Locate the cell with the specified text and output its (x, y) center coordinate. 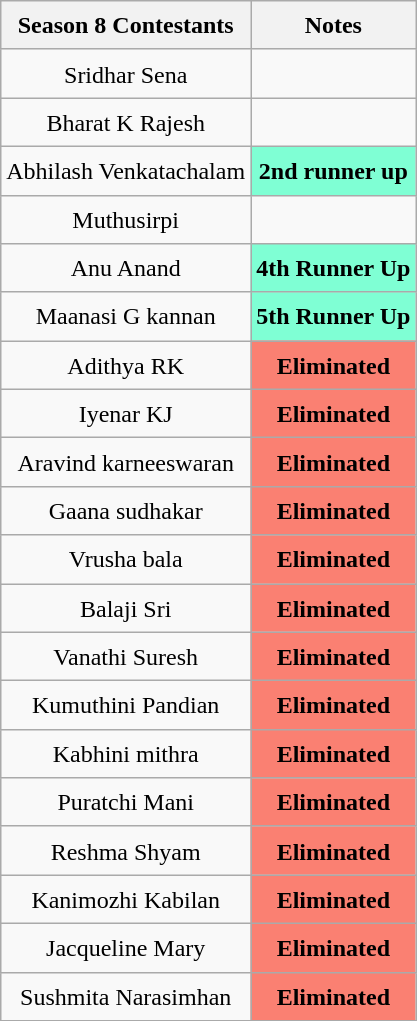
Reshma Shyam (126, 850)
Jacqueline Mary (126, 948)
Season 8 Contestants (126, 26)
Balaji Sri (126, 608)
Sushmita Narasimhan (126, 996)
2nd runner up (334, 170)
Sridhar Sena (126, 74)
Bharat K Rajesh (126, 122)
Vrusha bala (126, 560)
Abhilash Venkatachalam (126, 170)
Gaana sudhakar (126, 510)
Kumuthini Pandian (126, 706)
Puratchi Mani (126, 802)
Adithya RK (126, 366)
Kabhini mithra (126, 754)
5th Runner Up (334, 316)
4th Runner Up (334, 268)
Anu Anand (126, 268)
Notes (334, 26)
Muthusirpi (126, 220)
Maanasi G kannan (126, 316)
Iyenar KJ (126, 414)
Aravind karneeswaran (126, 462)
Vanathi Suresh (126, 656)
Kanimozhi Kabilan (126, 900)
